Determine the [x, y] coordinate at the center of the cell enclosing the given text.  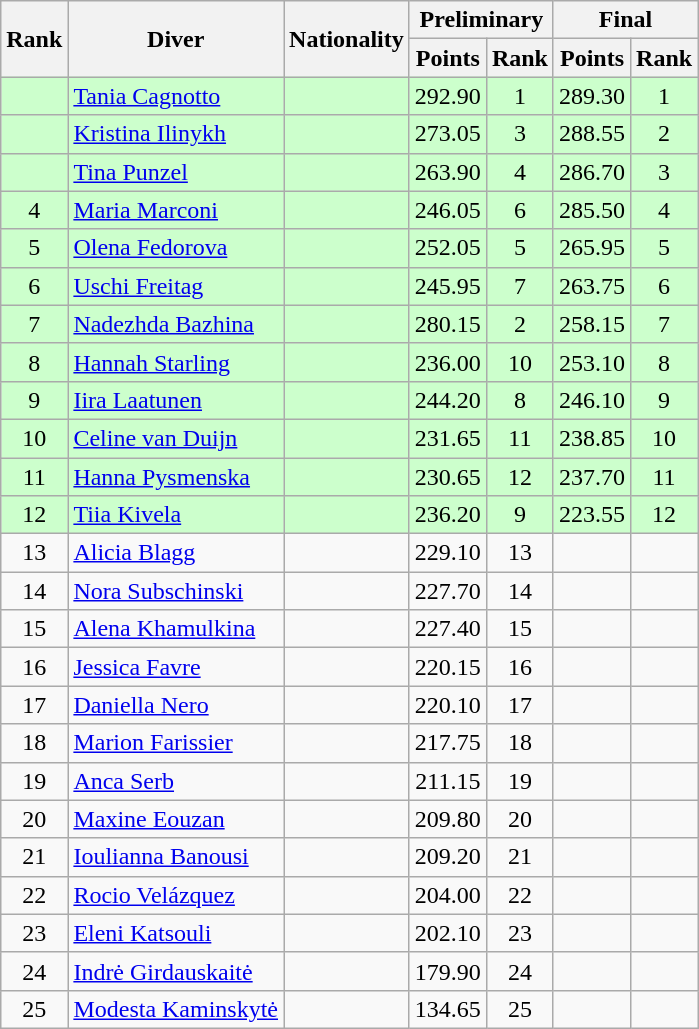
209.80 [448, 819]
Iira Laatunen [176, 400]
209.20 [448, 857]
227.70 [448, 591]
292.90 [448, 96]
220.15 [448, 667]
246.10 [592, 400]
Marion Farissier [176, 743]
238.85 [592, 438]
Uschi Freitag [176, 286]
Indrė Girdauskaitė [176, 971]
Alena Khamulkina [176, 629]
289.30 [592, 96]
Eleni Katsouli [176, 933]
286.70 [592, 172]
Diver [176, 39]
288.55 [592, 134]
Kristina Ilinykh [176, 134]
263.75 [592, 286]
252.05 [448, 248]
Daniella Nero [176, 705]
204.00 [448, 895]
227.40 [448, 629]
202.10 [448, 933]
237.70 [592, 477]
236.20 [448, 515]
231.65 [448, 438]
Nadezhda Bazhina [176, 324]
285.50 [592, 210]
Anca Serb [176, 781]
211.15 [448, 781]
273.05 [448, 134]
Hannah Starling [176, 362]
263.90 [448, 172]
Celine van Duijn [176, 438]
Hanna Pysmenska [176, 477]
229.10 [448, 553]
Tiia Kivela [176, 515]
Preliminary [481, 20]
280.15 [448, 324]
217.75 [448, 743]
Nora Subschinski [176, 591]
Rocio Velázquez [176, 895]
246.05 [448, 210]
245.95 [448, 286]
134.65 [448, 1009]
Tania Cagnotto [176, 96]
Ioulianna Banousi [176, 857]
258.15 [592, 324]
Alicia Blagg [176, 553]
253.10 [592, 362]
Tina Punzel [176, 172]
223.55 [592, 515]
230.65 [448, 477]
179.90 [448, 971]
Modesta Kaminskytė [176, 1009]
Olena Fedorova [176, 248]
265.95 [592, 248]
Maria Marconi [176, 210]
Nationality [347, 39]
244.20 [448, 400]
Final [625, 20]
Maxine Eouzan [176, 819]
220.10 [448, 705]
236.00 [448, 362]
Jessica Favre [176, 667]
